Return (X, Y) of the center of cell containing provided text 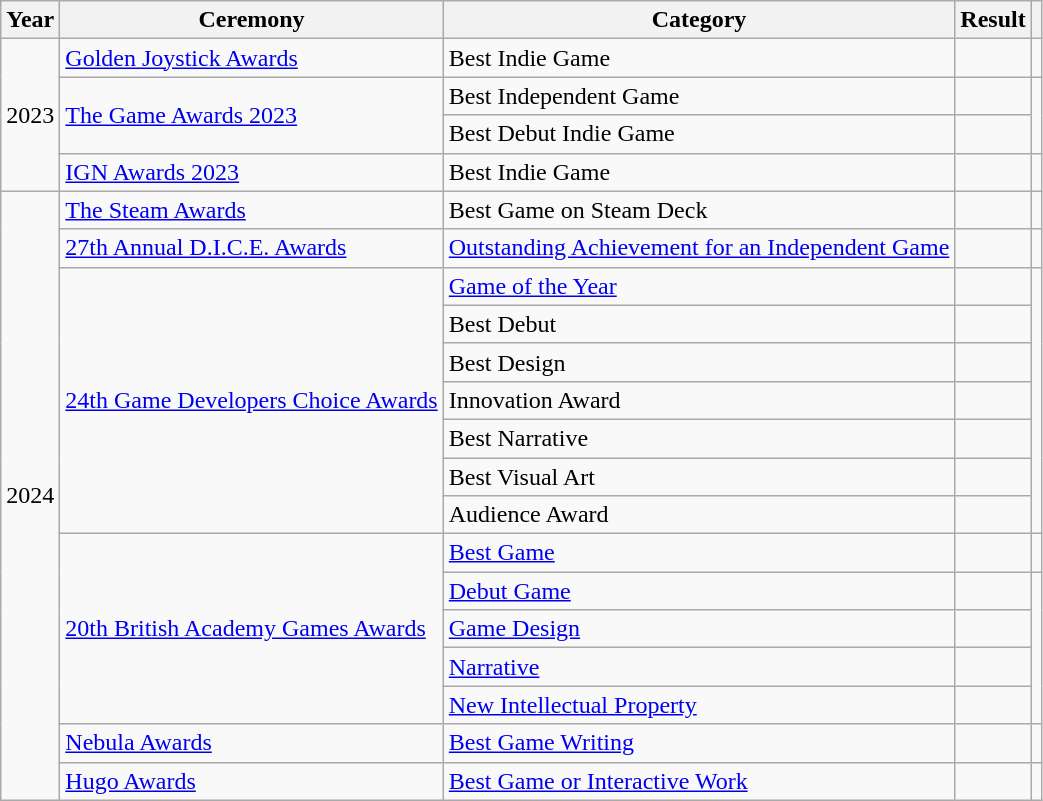
Best Narrative (699, 438)
Best Debut Indie Game (699, 134)
Best Game on Steam Deck (699, 210)
2024 (30, 496)
Outstanding Achievement for an Independent Game (699, 248)
Ceremony (252, 20)
24th Game Developers Choice Awards (252, 400)
Game Design (699, 629)
27th Annual D.I.C.E. Awards (252, 248)
Audience Award (699, 515)
Nebula Awards (252, 743)
New Intellectual Property (699, 705)
Best Visual Art (699, 477)
Hugo Awards (252, 781)
Golden Joystick Awards (252, 58)
Debut Game (699, 591)
Best Game or Interactive Work (699, 781)
Best Independent Game (699, 96)
2023 (30, 115)
Best Design (699, 362)
The Game Awards 2023 (252, 115)
Narrative (699, 667)
Best Game (699, 553)
IGN Awards 2023 (252, 172)
Best Game Writing (699, 743)
20th British Academy Games Awards (252, 629)
Game of the Year (699, 286)
Category (699, 20)
Innovation Award (699, 400)
Result (993, 20)
Best Debut (699, 324)
The Steam Awards (252, 210)
Year (30, 20)
